Identify which cell holds the provided text, then report its (X, Y) central coordinate. 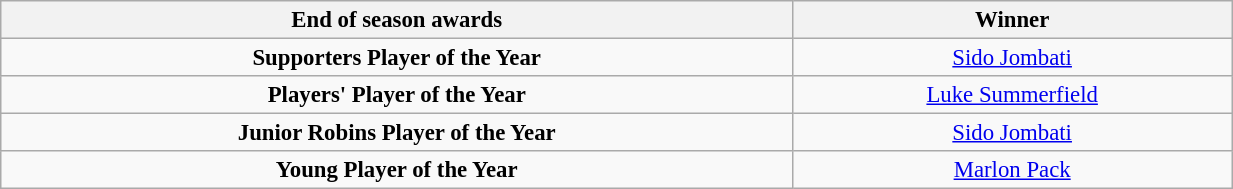
Winner (1012, 20)
Luke Summerfield (1012, 95)
Young Player of the Year (397, 170)
Supporters Player of the Year (397, 58)
End of season awards (397, 20)
Players' Player of the Year (397, 95)
Marlon Pack (1012, 170)
Junior Robins Player of the Year (397, 133)
